Provide the [X, Y] coordinate of the cell's center where the given text is located.  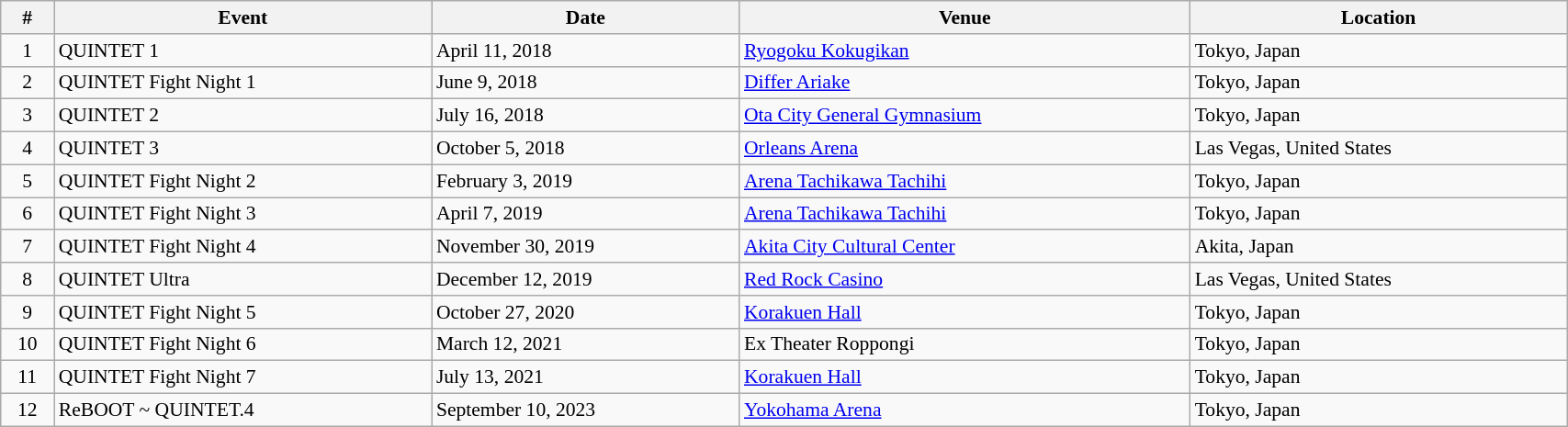
September 10, 2023 [586, 410]
ReBOOT ~ QUINTET.4 [243, 410]
2 [28, 83]
7 [28, 247]
Akita, Japan [1379, 247]
3 [28, 116]
Ex Theater Roppongi [964, 344]
Ota City General Gymnasium [964, 116]
QUINTET 1 [243, 51]
October 5, 2018 [586, 149]
QUINTET 3 [243, 149]
November 30, 2019 [586, 247]
June 9, 2018 [586, 83]
Event [243, 17]
8 [28, 279]
6 [28, 214]
December 12, 2019 [586, 279]
QUINTET Fight Night 2 [243, 181]
July 13, 2021 [586, 377]
4 [28, 149]
February 3, 2019 [586, 181]
QUINTET Ultra [243, 279]
QUINTET Fight Night 1 [243, 83]
QUINTET 2 [243, 116]
Location [1379, 17]
12 [28, 410]
11 [28, 377]
April 7, 2019 [586, 214]
10 [28, 344]
October 27, 2020 [586, 312]
Yokohama Arena [964, 410]
QUINTET Fight Night 3 [243, 214]
5 [28, 181]
QUINTET Fight Night 7 [243, 377]
QUINTET Fight Night 5 [243, 312]
April 11, 2018 [586, 51]
1 [28, 51]
QUINTET Fight Night 6 [243, 344]
July 16, 2018 [586, 116]
Ryogoku Kokugikan [964, 51]
Akita City Cultural Center [964, 247]
# [28, 17]
9 [28, 312]
Differ Ariake [964, 83]
Venue [964, 17]
March 12, 2021 [586, 344]
Date [586, 17]
Red Rock Casino [964, 279]
QUINTET Fight Night 4 [243, 247]
Orleans Arena [964, 149]
